For the text-containing cell, return its midpoint in (x, y) coordinate format. 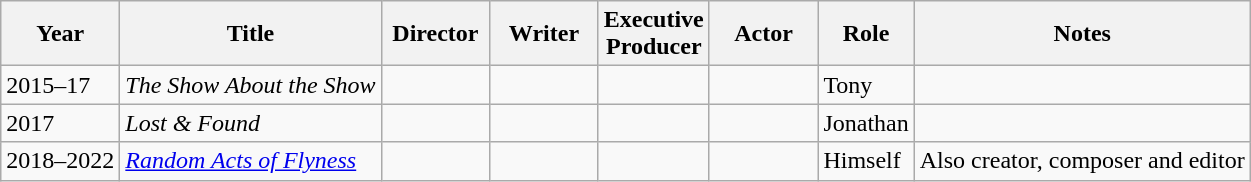
Director (436, 34)
Random Acts of Flyness (250, 161)
Jonathan (866, 123)
2018–2022 (60, 161)
Year (60, 34)
Also creator, composer and editor (1082, 161)
2015–17 (60, 85)
Actor (764, 34)
Himself (866, 161)
ExecutiveProducer (654, 34)
Notes (1082, 34)
2017 (60, 123)
The Show About the Show (250, 85)
Tony (866, 85)
Writer (544, 34)
Title (250, 34)
Role (866, 34)
Lost & Found (250, 123)
